Pinpoint the cell where the given text exists, returning its [X, Y] midpoint coordinate. 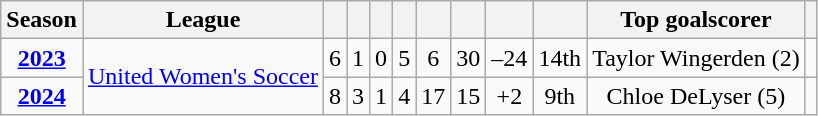
League [202, 20]
14th [560, 58]
15 [468, 96]
0 [382, 58]
4 [404, 96]
Top goalscorer [696, 20]
17 [434, 96]
–24 [510, 58]
2024 [42, 96]
Taylor Wingerden (2) [696, 58]
9th [560, 96]
8 [334, 96]
+2 [510, 96]
5 [404, 58]
2023 [42, 58]
United Women's Soccer [202, 77]
Chloe DeLyser (5) [696, 96]
30 [468, 58]
3 [358, 96]
Season [42, 20]
